Locate the cell with the specified text and output its [x, y] center coordinate. 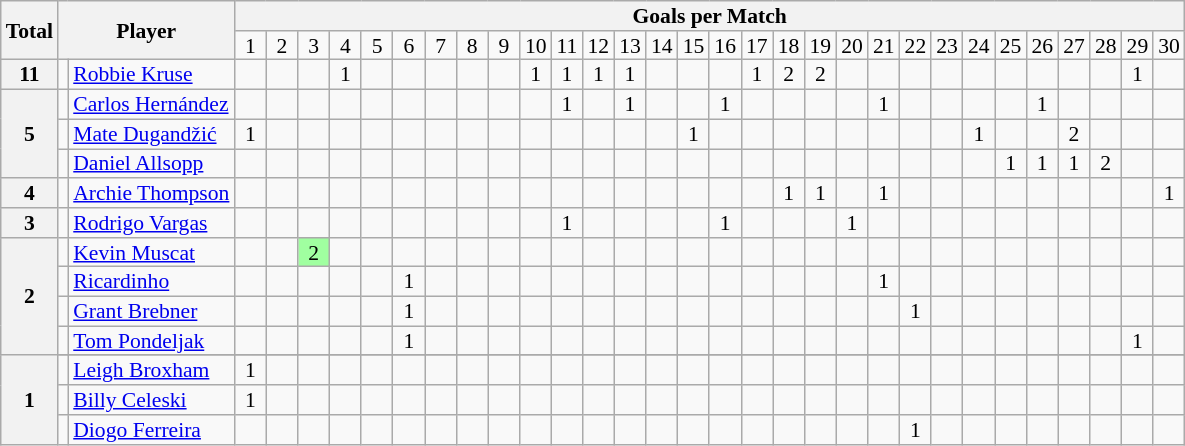
25 [1011, 46]
Leigh Broxham [151, 371]
24 [979, 46]
Archie Thompson [151, 193]
19 [820, 46]
Total [30, 30]
16 [725, 46]
17 [757, 46]
28 [1106, 46]
29 [1138, 46]
Rodrigo Vargas [151, 223]
21 [884, 46]
Player [146, 30]
Billy Celeski [151, 400]
Robbie Kruse [151, 75]
13 [630, 46]
22 [916, 46]
15 [694, 46]
Diogo Ferreira [151, 430]
Goals per Match [710, 16]
10 [536, 46]
Daniel Allsopp [151, 164]
Tom Pondeljak [151, 341]
27 [1074, 46]
9 [504, 46]
20 [852, 46]
30 [1169, 46]
18 [789, 46]
Carlos Hernández [151, 105]
8 [472, 46]
14 [662, 46]
6 [409, 46]
7 [441, 46]
Kevin Muscat [151, 253]
26 [1042, 46]
Mate Dugandžić [151, 134]
23 [947, 46]
Ricardinho [151, 282]
Grant Brebner [151, 312]
12 [598, 46]
